Search for the cell housing the specified text and yield its [X, Y] center coordinate. 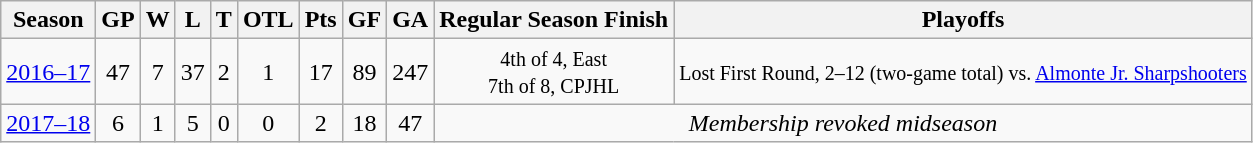
Playoffs [964, 20]
OTL [268, 20]
4th of 4, East7th of 8, CPJHL [554, 72]
GA [410, 20]
Season [48, 20]
18 [364, 123]
37 [192, 72]
L [192, 20]
T [224, 20]
89 [364, 72]
2016–17 [48, 72]
247 [410, 72]
Membership revoked midseason [844, 123]
Lost First Round, 2–12 (two-game total) vs. Almonte Jr. Sharpshooters [964, 72]
17 [320, 72]
5 [192, 123]
GP [118, 20]
6 [118, 123]
Regular Season Finish [554, 20]
GF [364, 20]
2017–18 [48, 123]
Pts [320, 20]
7 [158, 72]
W [158, 20]
